Search for the cell housing the specified text and yield its (x, y) center coordinate. 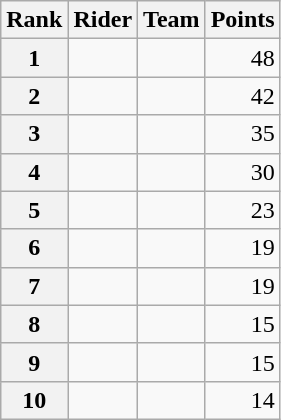
Team (172, 20)
Rank (34, 20)
4 (34, 172)
10 (34, 400)
42 (242, 96)
1 (34, 58)
14 (242, 400)
35 (242, 134)
3 (34, 134)
7 (34, 286)
9 (34, 362)
2 (34, 96)
48 (242, 58)
8 (34, 324)
23 (242, 210)
6 (34, 248)
Points (242, 20)
Rider (103, 20)
30 (242, 172)
5 (34, 210)
